From the cell containing the given text, extract its center point as (x, y) coordinate. 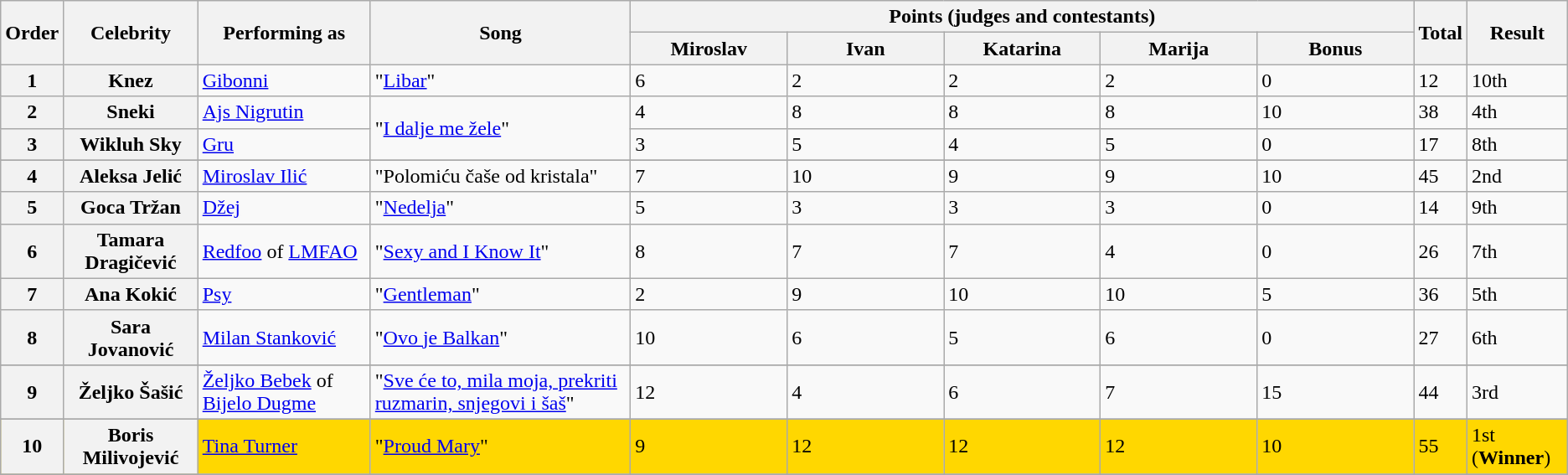
Bonus (1335, 49)
Goca Tržan (131, 208)
Ajs Nigrutin (284, 112)
"Nedelja" (500, 208)
10th (1517, 80)
Total (1441, 33)
2nd (1517, 176)
Gru (284, 144)
27 (1441, 337)
8th (1517, 144)
"Sve će to, mila moja, prekriti ruzmarin, snjegovi i šaš" (500, 392)
Tamara Dragičević (131, 251)
Ivan (866, 49)
Tina Turner (284, 446)
Katarina (1022, 49)
Sara Jovanović (131, 337)
Željko Šašić (131, 392)
Džej (284, 208)
"I dalje me žele" (500, 128)
Order (32, 33)
5th (1517, 294)
Wikluh Sky (131, 144)
17 (1441, 144)
Song (500, 33)
Marija (1179, 49)
"Gentleman" (500, 294)
44 (1441, 392)
14 (1441, 208)
"Polomiću čaše od kristala" (500, 176)
7th (1517, 251)
38 (1441, 112)
1 (32, 80)
Redfoo of LMFAO (284, 251)
15 (1335, 392)
Points (judges and contestants) (1022, 17)
26 (1441, 251)
55 (1441, 446)
Aleksa Jelić (131, 176)
"Proud Mary" (500, 446)
3rd (1517, 392)
"Ovo je Balkan" (500, 337)
Željko Bebek of Bijelo Dugme (284, 392)
Gibonni (284, 80)
"Libar" (500, 80)
Ana Kokić (131, 294)
Miroslav (709, 49)
Celebrity (131, 33)
1st (Winner) (1517, 446)
36 (1441, 294)
6th (1517, 337)
4th (1517, 112)
Knez (131, 80)
Boris Milivojević (131, 446)
Miroslav Ilić (284, 176)
Psy (284, 294)
9th (1517, 208)
Milan Stanković (284, 337)
Sneki (131, 112)
45 (1441, 176)
Performing as (284, 33)
Result (1517, 33)
"Sexy and I Know It" (500, 251)
